Find where the given text appears and provide that cell's center as [X, Y] coordinate. 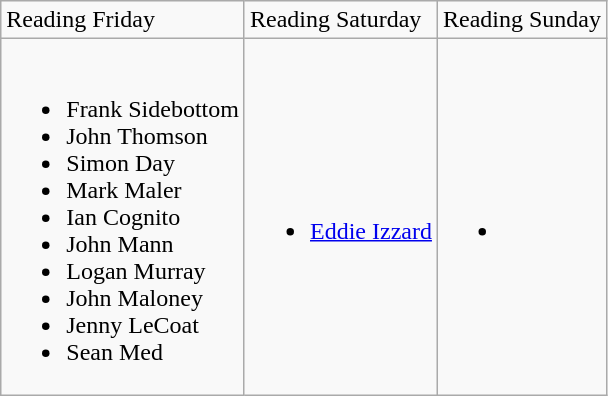
Reading Friday [123, 20]
Eddie Izzard [340, 217]
Frank SidebottomJohn ThomsonSimon DayMark MalerIan CognitoJohn MannLogan MurrayJohn MaloneyJenny LeCoatSean Med [123, 217]
Reading Saturday [340, 20]
Reading Sunday [522, 20]
